Provide the [X, Y] coordinate of the cell's center where the given text is located.  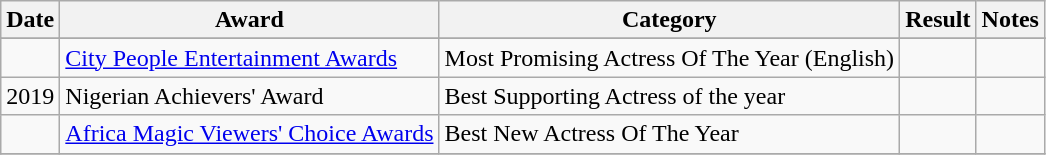
Nigerian Achievers' Award [250, 96]
Africa Magic Viewers' Choice Awards [250, 134]
Category [670, 20]
City People Entertainment Awards [250, 58]
Notes [1010, 20]
Date [30, 20]
Award [250, 20]
2019 [30, 96]
Result [938, 20]
Best New Actress Of The Year [670, 134]
Best Supporting Actress of the year [670, 96]
Most Promising Actress Of The Year (English) [670, 58]
